Capture the cell that displays the provided text and extract its [x, y] central coordinate. 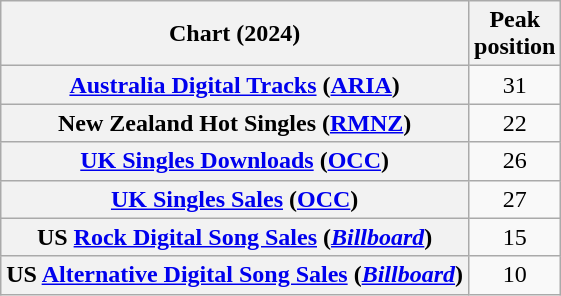
UK Singles Downloads (OCC) [235, 161]
US Alternative Digital Song Sales (Billboard) [235, 275]
26 [515, 161]
Peakposition [515, 34]
10 [515, 275]
Australia Digital Tracks (ARIA) [235, 85]
Chart (2024) [235, 34]
22 [515, 123]
31 [515, 85]
15 [515, 237]
US Rock Digital Song Sales (Billboard) [235, 237]
UK Singles Sales (OCC) [235, 199]
New Zealand Hot Singles (RMNZ) [235, 123]
27 [515, 199]
